Pinpoint the cell where the given text exists, returning its (x, y) midpoint coordinate. 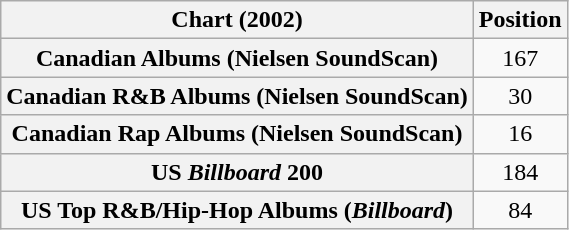
Canadian R&B Albums (Nielsen SoundScan) (238, 96)
84 (520, 210)
184 (520, 172)
Position (520, 20)
30 (520, 96)
US Top R&B/Hip-Hop Albums (Billboard) (238, 210)
Canadian Albums (Nielsen SoundScan) (238, 58)
16 (520, 134)
Canadian Rap Albums (Nielsen SoundScan) (238, 134)
US Billboard 200 (238, 172)
167 (520, 58)
Chart (2002) (238, 20)
